Locate the cell with the specified text and output its (x, y) center coordinate. 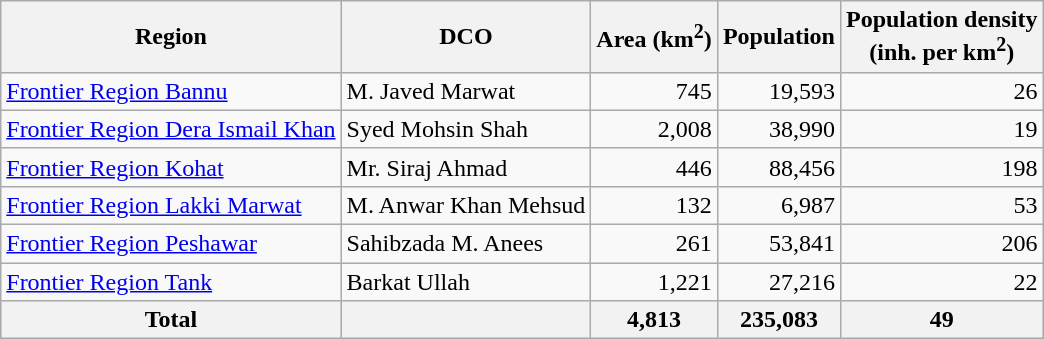
198 (941, 167)
Frontier Region Peshawar (171, 244)
Area (km2) (654, 37)
Population density(inh. per km2) (941, 37)
Barkat Ullah (466, 282)
745 (654, 91)
Population (778, 37)
1,221 (654, 282)
Mr. Siraj Ahmad (466, 167)
132 (654, 205)
M. Javed Marwat (466, 91)
Syed Mohsin Shah (466, 129)
49 (941, 320)
88,456 (778, 167)
27,216 (778, 282)
Frontier Region Kohat (171, 167)
19,593 (778, 91)
26 (941, 91)
22 (941, 282)
DCO (466, 37)
19 (941, 129)
Frontier Region Tank (171, 282)
261 (654, 244)
Frontier Region Dera Ismail Khan (171, 129)
6,987 (778, 205)
206 (941, 244)
Frontier Region Lakki Marwat (171, 205)
Sahibzada M. Anees (466, 244)
4,813 (654, 320)
Frontier Region Bannu (171, 91)
M. Anwar Khan Mehsud (466, 205)
53,841 (778, 244)
446 (654, 167)
53 (941, 205)
235,083 (778, 320)
38,990 (778, 129)
Total (171, 320)
2,008 (654, 129)
Region (171, 37)
